Output the [X, Y] coordinate of the center of the cell containing the given text.  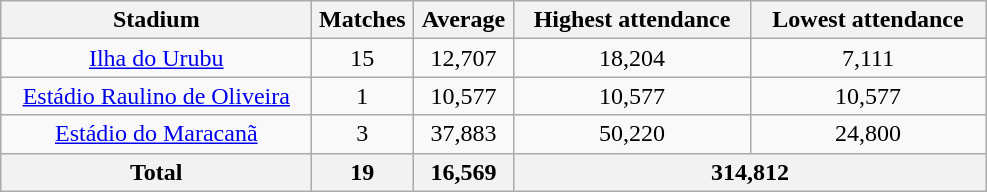
Lowest attendance [868, 20]
Stadium [156, 20]
16,569 [464, 172]
12,707 [464, 58]
18,204 [632, 58]
3 [362, 134]
37,883 [464, 134]
Average [464, 20]
15 [362, 58]
Estádio do Maracanã [156, 134]
1 [362, 96]
Matches [362, 20]
Ilha do Urubu [156, 58]
314,812 [750, 172]
19 [362, 172]
Total [156, 172]
24,800 [868, 134]
Estádio Raulino de Oliveira [156, 96]
Highest attendance [632, 20]
50,220 [632, 134]
7,111 [868, 58]
